Return the [x, y] coordinate for the center point of the cell that contains the specified text.  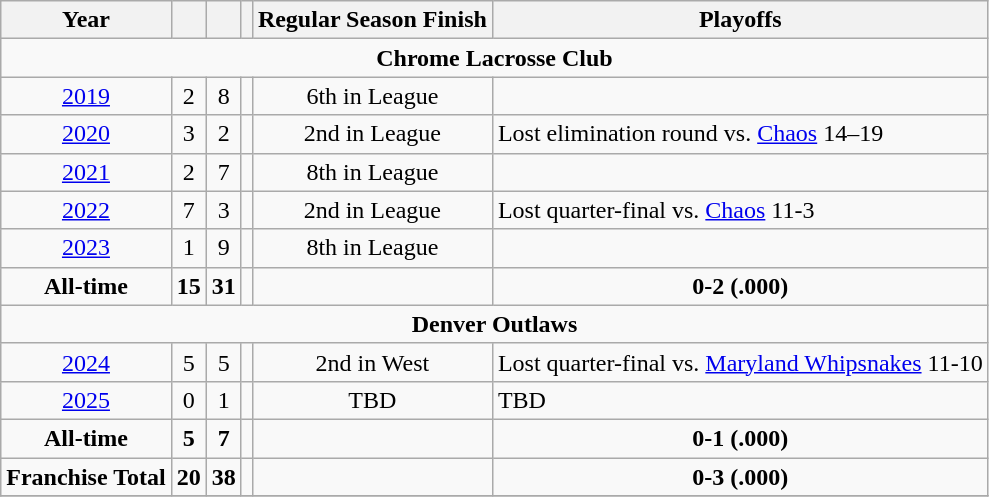
20 [188, 477]
0-2 (.000) [740, 286]
Lost quarter-final vs. Maryland Whipsnakes 11-10 [740, 362]
2020 [86, 134]
31 [224, 286]
Playoffs [740, 20]
8 [224, 96]
Regular Season Finish [372, 20]
2022 [86, 210]
2021 [86, 172]
2019 [86, 96]
15 [188, 286]
0 [188, 400]
Franchise Total [86, 477]
38 [224, 477]
2025 [86, 400]
0-1 (.000) [740, 438]
Denver Outlaws [494, 324]
2023 [86, 248]
Year [86, 20]
2nd in West [372, 362]
2024 [86, 362]
9 [224, 248]
6th in League [372, 96]
Lost quarter-final vs. Chaos 11-3 [740, 210]
Chrome Lacrosse Club [494, 58]
0-3 (.000) [740, 477]
Lost elimination round vs. Chaos 14–19 [740, 134]
